Return [x, y] of the center of cell containing provided text 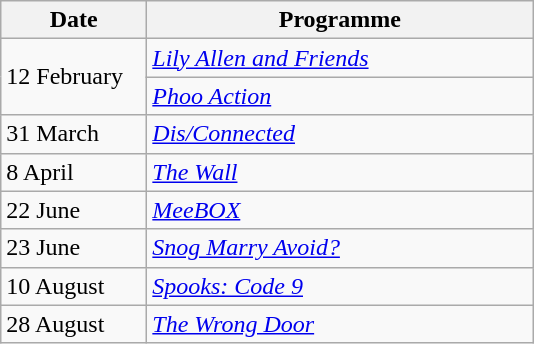
Lily Allen and Friends [340, 58]
23 June [74, 248]
Snog Marry Avoid? [340, 248]
12 February [74, 77]
Spooks: Code 9 [340, 286]
Programme [340, 20]
Date [74, 20]
The Wall [340, 172]
31 March [74, 134]
10 August [74, 286]
The Wrong Door [340, 324]
MeeBOX [340, 210]
Dis/Connected [340, 134]
Phoo Action [340, 96]
28 August [74, 324]
22 June [74, 210]
8 April [74, 172]
